Determine the (x, y) coordinate at the center of the cell enclosing the given text.  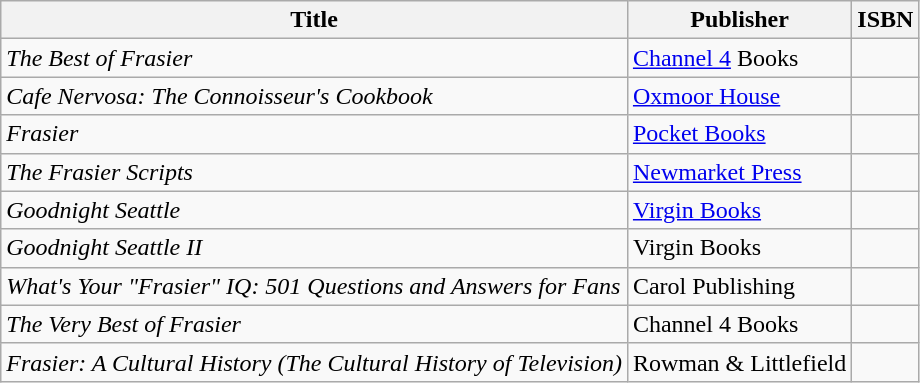
What's Your "Frasier" IQ: 501 Questions and Answers for Fans (314, 286)
Frasier: A Cultural History (The Cultural History of Television) (314, 362)
Carol Publishing (739, 286)
Oxmoor House (739, 96)
Cafe Nervosa: The Connoisseur's Cookbook (314, 96)
Newmarket Press (739, 172)
ISBN (886, 20)
The Best of Frasier (314, 58)
Publisher (739, 20)
Frasier (314, 134)
Goodnight Seattle II (314, 248)
Pocket Books (739, 134)
The Frasier Scripts (314, 172)
Rowman & Littlefield (739, 362)
Goodnight Seattle (314, 210)
The Very Best of Frasier (314, 324)
Title (314, 20)
